Capture the cell that displays the provided text and extract its [x, y] central coordinate. 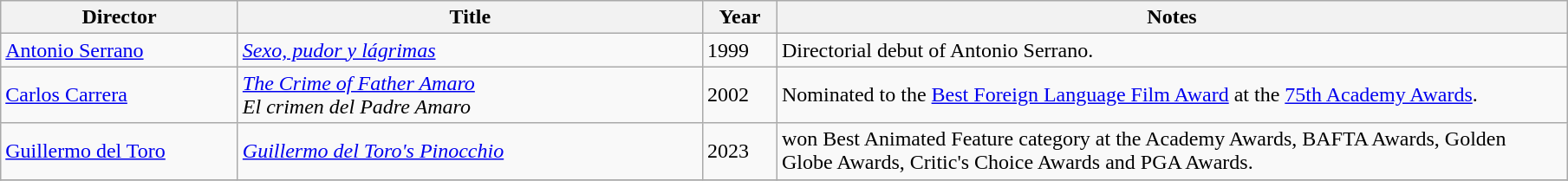
1999 [739, 50]
Guillermo del Toro's Pinocchio [470, 151]
The Crime of Father Amaro El crimen del Padre Amaro [470, 95]
Nominated to the Best Foreign Language Film Award at the 75th Academy Awards. [1172, 95]
won Best Animated Feature category at the Academy Awards, BAFTA Awards, Golden Globe Awards, Critic's Choice Awards and PGA Awards. [1172, 151]
Directorial debut of Antonio Serrano. [1172, 50]
Guillermo del Toro [120, 151]
Director [120, 17]
2023 [739, 151]
Notes [1172, 17]
Antonio Serrano [120, 50]
2002 [739, 95]
Sexo, pudor y lágrimas [470, 50]
Title [470, 17]
Year [739, 17]
Carlos Carrera [120, 95]
